Pinpoint the cell where the given text exists, returning its (X, Y) midpoint coordinate. 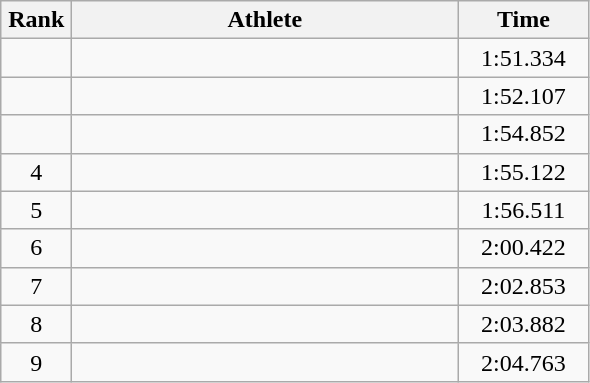
6 (36, 248)
Time (524, 20)
9 (36, 362)
2:04.763 (524, 362)
4 (36, 172)
2:00.422 (524, 248)
2:03.882 (524, 324)
1:56.511 (524, 210)
7 (36, 286)
Athlete (265, 20)
8 (36, 324)
2:02.853 (524, 286)
1:52.107 (524, 96)
1:55.122 (524, 172)
Rank (36, 20)
1:54.852 (524, 134)
1:51.334 (524, 58)
5 (36, 210)
